Scan for the cell matching the given text and deliver its [x, y] coordinate at center. 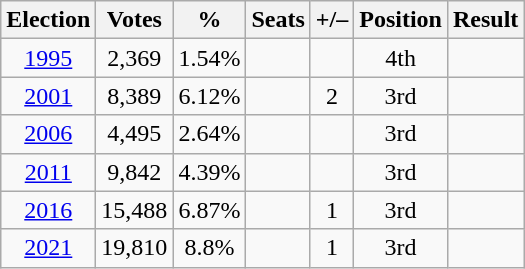
8,389 [134, 96]
2.64% [210, 134]
Result [485, 20]
4th [401, 58]
1.54% [210, 58]
15,488 [134, 210]
4.39% [210, 172]
+/– [332, 20]
Position [401, 20]
2 [332, 96]
Election [48, 20]
2016 [48, 210]
Seats [278, 20]
2,369 [134, 58]
2021 [48, 248]
% [210, 20]
2011 [48, 172]
2001 [48, 96]
2006 [48, 134]
9,842 [134, 172]
1995 [48, 58]
19,810 [134, 248]
8.8% [210, 248]
6.87% [210, 210]
6.12% [210, 96]
Votes [134, 20]
4,495 [134, 134]
